Find where the given text appears and provide that cell's center as [X, Y] coordinate. 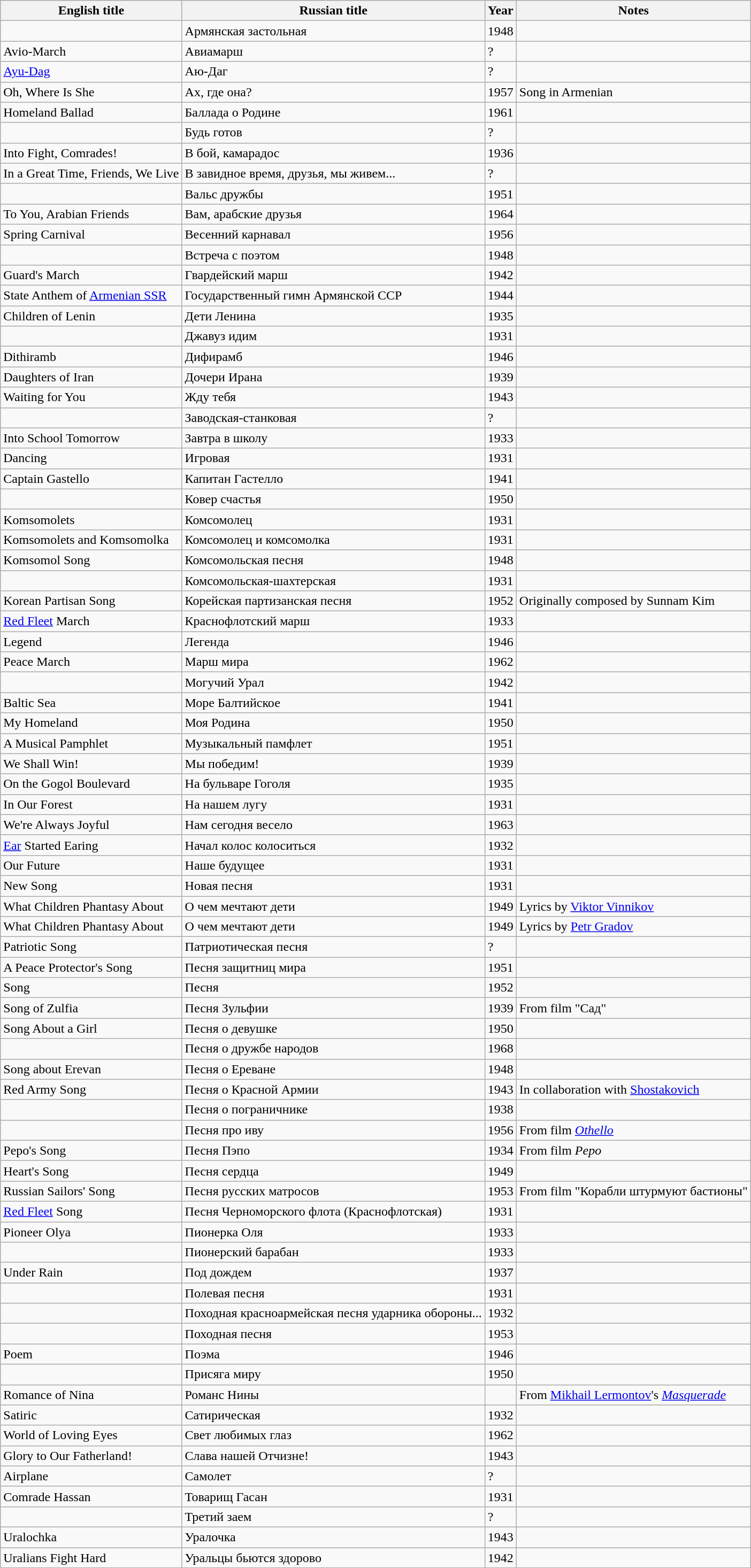
Пионерка Оля [333, 1232]
1944 [501, 296]
Our Future [91, 865]
Komsomol Song [91, 560]
Комсомольская-шахтерская [333, 580]
Краснофлотский марш [333, 621]
Полевая песня [333, 1293]
Песня Зульфии [333, 1008]
Ковер счастья [333, 499]
Армянская застольная [333, 31]
Song in Armenian [633, 92]
Komsomolets and Komsomolka [91, 540]
Корейская партизанская песня [333, 601]
State Anthem of Armenian SSR [91, 296]
На нашем лугу [333, 804]
Песня о дружбе народов [333, 1049]
Мы победим! [333, 764]
Airplane [91, 1476]
Песня [333, 988]
Слава нашей Отчизне! [333, 1456]
Notes [633, 11]
1936 [501, 153]
Песня сердца [333, 1171]
We Shall Win! [91, 764]
Originally composed by Sunnam Kim [633, 601]
Песня русских матросов [333, 1191]
World of Loving Eyes [91, 1435]
Glory to Our Fatherland! [91, 1456]
Капитан Гастелло [333, 479]
Уральцы бьются здорово [333, 1558]
On the Gogol Boulevard [91, 784]
1963 [501, 825]
1934 [501, 1150]
Пионерский барабан [333, 1252]
From film Othello [633, 1130]
Игровая [333, 458]
Начал колос колоситься [333, 845]
Ах, где она? [333, 92]
Легенда [333, 642]
Legend [91, 642]
Red Fleet Song [91, 1211]
From Mikhail Lermontov's Masquerade [633, 1395]
1957 [501, 92]
1938 [501, 1110]
Russian title [333, 11]
Oh, Where Is She [91, 92]
New Song [91, 886]
Children of Lenin [91, 316]
Satiric [91, 1415]
Песня Черноморского флота (Краснофлотская) [333, 1211]
Походная песня [333, 1334]
1937 [501, 1273]
Комсомолец и комсомолка [333, 540]
Дифирамб [333, 357]
Авиамарш [333, 51]
In collaboration with Shostakovich [633, 1089]
Сатирическая [333, 1415]
Song of Zulfia [91, 1008]
Джавуз идим [333, 336]
В завидное время, друзья, мы живем... [333, 173]
Новая песня [333, 886]
Patriotic Song [91, 947]
Daughters of Iran [91, 377]
Song about Erevan [91, 1069]
Peace March [91, 662]
We're Always Joyful [91, 825]
A Peace Protector's Song [91, 967]
1964 [501, 214]
Ear Started Earing [91, 845]
Романс Нины [333, 1395]
Гвардейский марш [333, 275]
Captain Gastello [91, 479]
Заводская-станковая [333, 418]
A Musical Pamphlet [91, 743]
Марш мира [333, 662]
Патриотическая песня [333, 947]
Встреча с поэтом [333, 255]
Товарищ Гасан [333, 1496]
Третий заем [333, 1517]
Baltic Sea [91, 703]
Поэма [333, 1354]
Дети Ленина [333, 316]
From film Pepo [633, 1150]
Russian Sailors' Song [91, 1191]
Song [91, 988]
Завтра в школу [333, 438]
Red Army Song [91, 1089]
Red Fleet March [91, 621]
Ayu-Dag [91, 72]
Присяга миру [333, 1374]
Pioneer Olya [91, 1232]
Нам сегодня весело [333, 825]
Уралочка [333, 1537]
Avio-March [91, 51]
Waiting for You [91, 397]
Свет любимых глаз [333, 1435]
Весенний карнавал [333, 234]
Into Fight, Comrades! [91, 153]
Homeland Ballad [91, 112]
Песня о пограничнике [333, 1110]
Песня о Красной Армии [333, 1089]
Моя Родина [333, 723]
Будь готов [333, 133]
To You, Arabian Friends [91, 214]
Могучий Урал [333, 682]
Песня Пэпо [333, 1150]
From film "Корабли штурмуют бастионы" [633, 1191]
Dithiramb [91, 357]
In a Great Time, Friends, We Live [91, 173]
Жду тебя [333, 397]
Comrade Hassan [91, 1496]
1961 [501, 112]
Uralians Fight Hard [91, 1558]
Песня про иву [333, 1130]
In Our Forest [91, 804]
Lyrics by Viktor Vinnikov [633, 906]
My Homeland [91, 723]
Песня защитниц мира [333, 967]
Komsomolets [91, 519]
Государственный гимн Армянской ССР [333, 296]
Под дождем [333, 1273]
Вам, арабские друзья [333, 214]
Into School Tomorrow [91, 438]
Аю-Даг [333, 72]
Комсомолец [333, 519]
Guard's March [91, 275]
Poem [91, 1354]
Самолет [333, 1476]
Year [501, 11]
Uralochka [91, 1537]
Наше будущее [333, 865]
Песня о девушке [333, 1028]
Походная красноармейская песня ударника обороны... [333, 1313]
Dancing [91, 458]
Lyrics by Petr Gradov [633, 927]
Комсомольская песня [333, 560]
Баллада о Родине [333, 112]
Under Rain [91, 1273]
Море Балтийское [333, 703]
Korean Partisan Song [91, 601]
Дочери Ирана [333, 377]
Spring Carnival [91, 234]
English title [91, 11]
Песня о Ереване [333, 1069]
From film "Сад" [633, 1008]
Музыкальный памфлет [333, 743]
В бой, камарадос [333, 153]
Вальс дружбы [333, 194]
Heart's Song [91, 1171]
Romance of Nina [91, 1395]
На бульваре Гоголя [333, 784]
1968 [501, 1049]
Pepo's Song [91, 1150]
Song About a Girl [91, 1028]
